For the text-containing cell, return its midpoint in (X, Y) coordinate format. 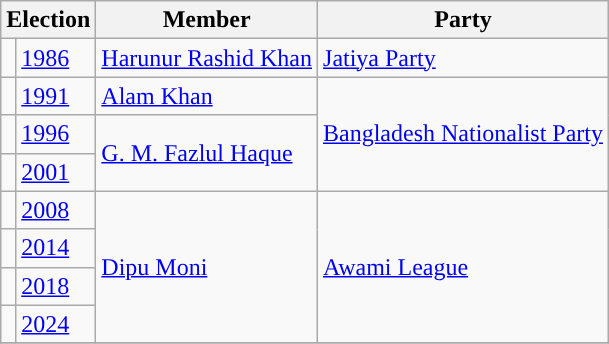
2008 (56, 210)
1986 (56, 58)
1996 (56, 134)
Harunur Rashid Khan (207, 58)
Member (207, 20)
Awami League (464, 267)
2018 (56, 286)
G. M. Fazlul Haque (207, 153)
1991 (56, 96)
Election (48, 20)
2001 (56, 172)
Party (464, 20)
2024 (56, 324)
Jatiya Party (464, 58)
Alam Khan (207, 96)
2014 (56, 248)
Dipu Moni (207, 267)
Bangladesh Nationalist Party (464, 134)
